Locate the cell with the specified text and output its (x, y) center coordinate. 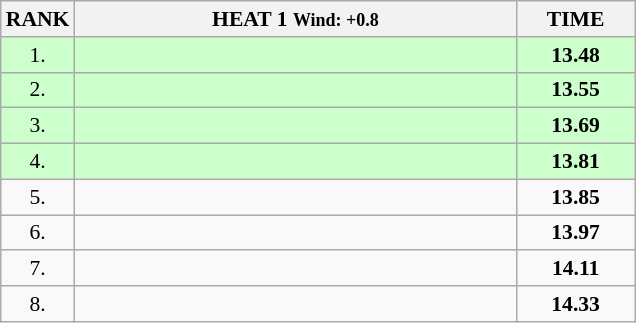
13.55 (576, 90)
7. (38, 269)
4. (38, 162)
2. (38, 90)
13.97 (576, 233)
HEAT 1 Wind: +0.8 (295, 19)
13.48 (576, 55)
TIME (576, 19)
3. (38, 126)
13.81 (576, 162)
RANK (38, 19)
14.33 (576, 304)
14.11 (576, 269)
5. (38, 197)
6. (38, 233)
8. (38, 304)
1. (38, 55)
13.69 (576, 126)
13.85 (576, 197)
